For the text-containing cell, return its midpoint in (x, y) coordinate format. 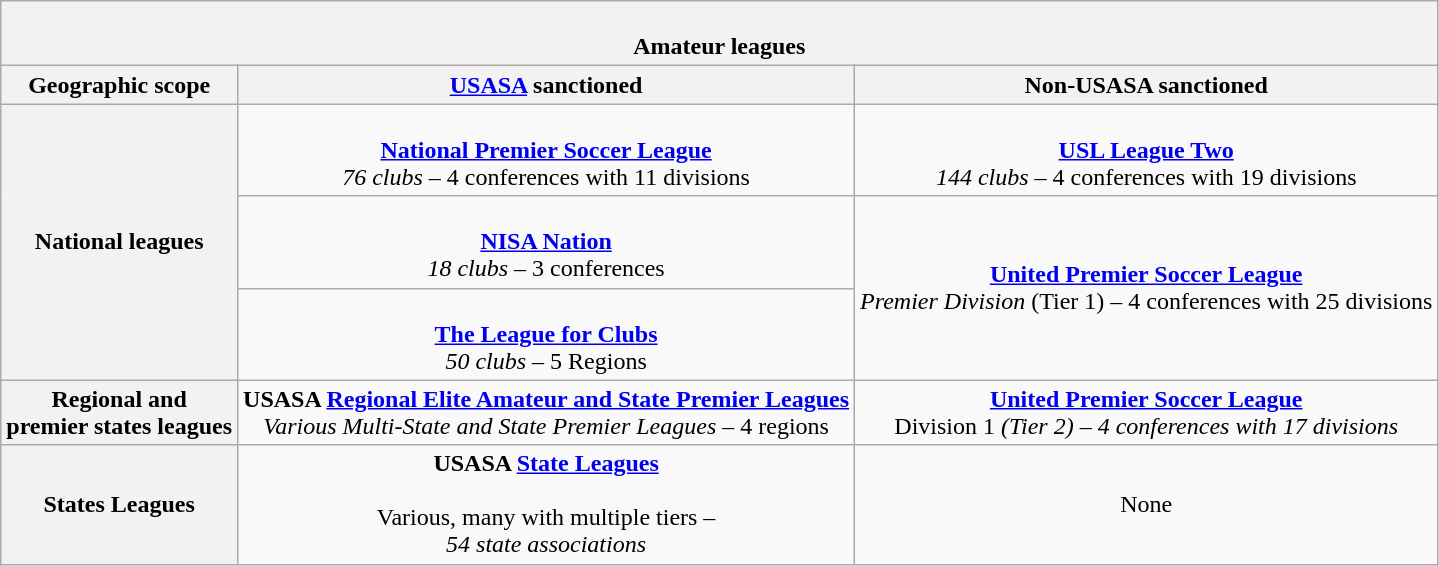
United Premier Soccer League Premier Division (Tier 1) – 4 conferences with 25 divisions (1146, 288)
Non-USASA sanctioned (1146, 85)
The League for Clubs 50 clubs – 5 Regions (546, 334)
States Leagues (120, 504)
USASA sanctioned (546, 85)
National Premier Soccer League76 clubs – 4 conferences with 11 divisions (546, 150)
USASA State LeaguesVarious, many with multiple tiers – 54 state associations (546, 504)
None (1146, 504)
USL League Two 144 clubs – 4 conferences with 19 divisions (1146, 150)
United Premier Soccer League Division 1 (Tier 2) – 4 conferences with 17 divisions (1146, 412)
Geographic scope (120, 85)
Amateur leagues (720, 34)
NISA Nation 18 clubs – 3 conferences (546, 242)
National leagues (120, 242)
USASA Regional Elite Amateur and State Premier LeaguesVarious Multi-State and State Premier Leagues – 4 regions (546, 412)
Regional andpremier states leagues (120, 412)
